Find where the given text appears and provide that cell's center as (X, Y) coordinate. 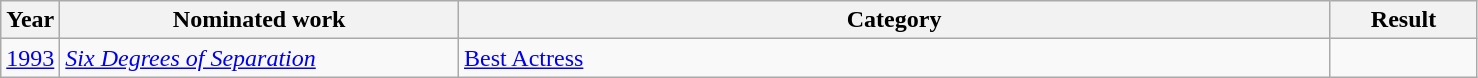
Category (894, 20)
Six Degrees of Separation (260, 58)
Year (30, 20)
Best Actress (894, 58)
Nominated work (260, 20)
1993 (30, 58)
Result (1404, 20)
